Detect which cell encompasses the target text, then output its (X, Y) center coordinate. 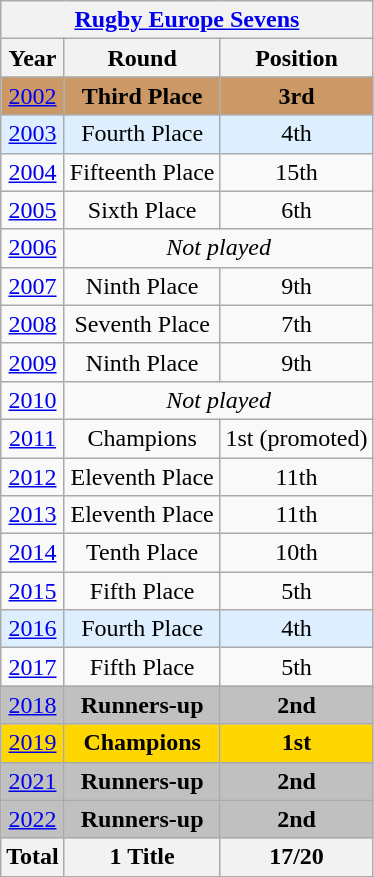
2010 (33, 400)
Fifteenth Place (142, 172)
17/20 (296, 857)
2003 (33, 134)
2006 (33, 248)
2018 (33, 705)
2022 (33, 819)
2007 (33, 286)
2002 (33, 96)
Round (142, 58)
Year (33, 58)
Position (296, 58)
2017 (33, 667)
15th (296, 172)
Seventh Place (142, 324)
1 Title (142, 857)
2016 (33, 629)
2012 (33, 477)
10th (296, 553)
2021 (33, 781)
Sixth Place (142, 210)
2019 (33, 743)
2004 (33, 172)
Third Place (142, 96)
2008 (33, 324)
6th (296, 210)
2011 (33, 438)
2015 (33, 591)
1st (promoted) (296, 438)
Total (33, 857)
1st (296, 743)
Rugby Europe Sevens (187, 20)
Tenth Place (142, 553)
2014 (33, 553)
3rd (296, 96)
2013 (33, 515)
2009 (33, 362)
7th (296, 324)
2005 (33, 210)
